Locate the cell with the specified text and output its (X, Y) center coordinate. 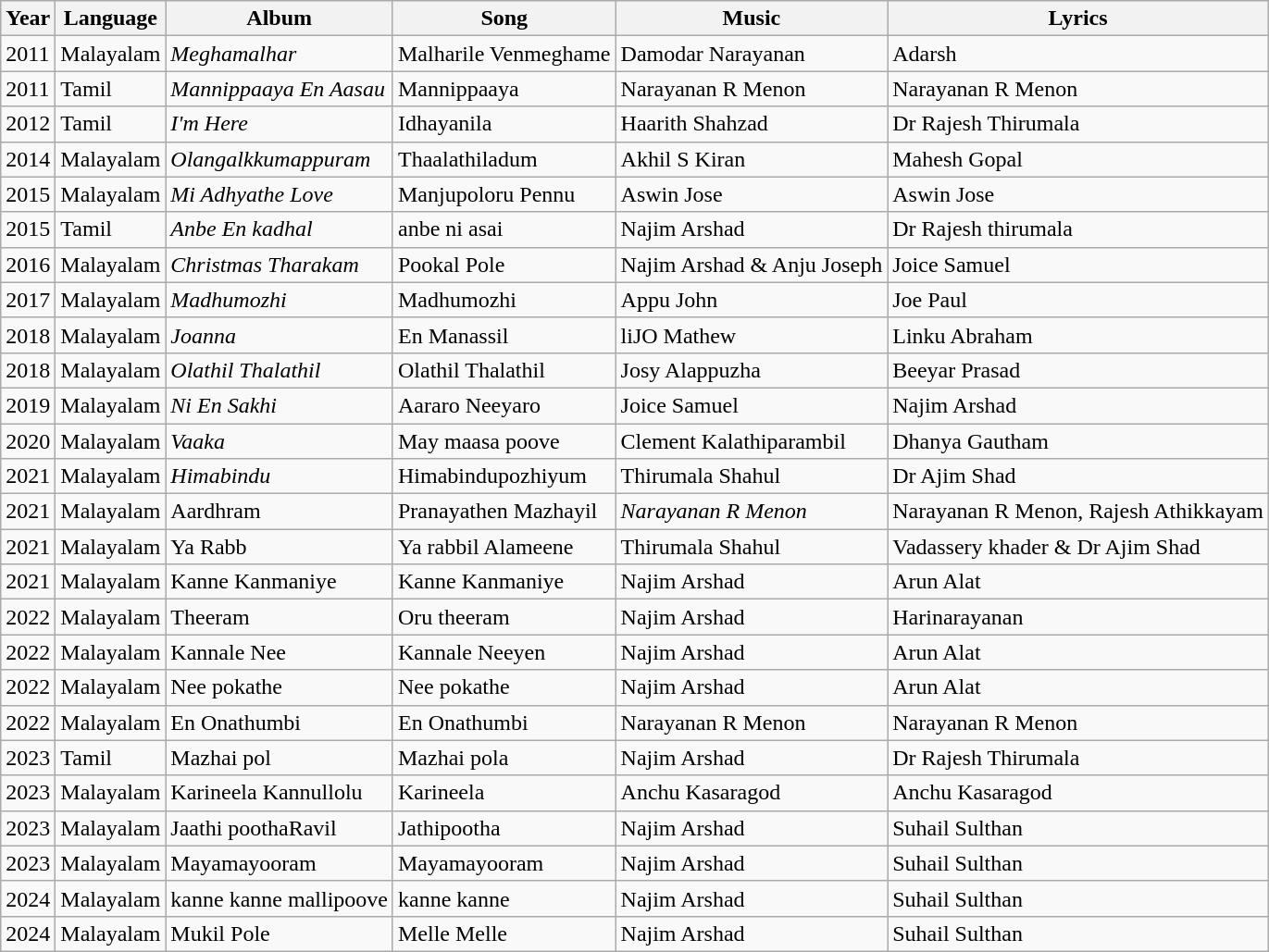
Thaalathiladum (504, 159)
Ya Rabb (280, 547)
Appu John (752, 300)
En Manassil (504, 335)
Vaaka (280, 441)
anbe ni asai (504, 229)
I'm Here (280, 124)
liJO Mathew (752, 335)
Himabindupozhiyum (504, 476)
Kannale Neeyen (504, 652)
Aardhram (280, 512)
Language (111, 19)
Himabindu (280, 476)
2012 (28, 124)
Meghamalhar (280, 54)
Olangalkkumappuram (280, 159)
Aararo Neeyaro (504, 405)
Melle Melle (504, 933)
Harinarayanan (1078, 617)
Mannippaaya En Aasau (280, 89)
Dhanya Gautham (1078, 441)
Album (280, 19)
Clement Kalathiparambil (752, 441)
Josy Alappuzha (752, 370)
Mi Adhyathe Love (280, 194)
Dr Ajim Shad (1078, 476)
Jaathi poothaRavil (280, 828)
Damodar Narayanan (752, 54)
Beeyar Prasad (1078, 370)
Kannale Nee (280, 652)
Joe Paul (1078, 300)
Ni En Sakhi (280, 405)
Pranayathen Mazhayil (504, 512)
Malharile Venmeghame (504, 54)
Music (752, 19)
2016 (28, 265)
2017 (28, 300)
Mukil Pole (280, 933)
Mannippaaya (504, 89)
Idhayanila (504, 124)
Mazhai pol (280, 758)
Lyrics (1078, 19)
2020 (28, 441)
Najim Arshad & Anju Joseph (752, 265)
Oru theeram (504, 617)
Karineela Kannullolu (280, 793)
Anbe En kadhal (280, 229)
Joanna (280, 335)
Haarith Shahzad (752, 124)
Adarsh (1078, 54)
Theeram (280, 617)
Pookal Pole (504, 265)
2014 (28, 159)
Akhil S Kiran (752, 159)
Vadassery khader & Dr Ajim Shad (1078, 547)
Year (28, 19)
Jathipootha (504, 828)
Christmas Tharakam (280, 265)
Song (504, 19)
Manjupoloru Pennu (504, 194)
Dr Rajesh thirumala (1078, 229)
kanne kanne mallipoove (280, 898)
Linku Abraham (1078, 335)
Ya rabbil Alameene (504, 547)
Mahesh Gopal (1078, 159)
Karineela (504, 793)
2019 (28, 405)
Narayanan R Menon, Rajesh Athikkayam (1078, 512)
May maasa poove (504, 441)
Mazhai pola (504, 758)
kanne kanne (504, 898)
